Pinpoint the cell where the given text exists, returning its [x, y] midpoint coordinate. 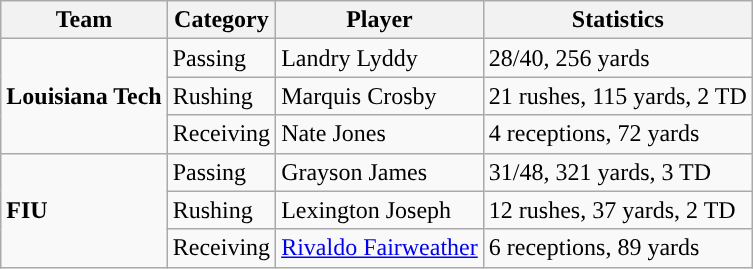
28/40, 256 yards [618, 58]
31/48, 321 yards, 3 TD [618, 172]
FIU [84, 210]
Statistics [618, 20]
Team [84, 20]
Landry Lyddy [380, 58]
Grayson James [380, 172]
Marquis Crosby [380, 96]
Louisiana Tech [84, 96]
Player [380, 20]
Nate Jones [380, 134]
Rivaldo Fairweather [380, 248]
Category [221, 20]
6 receptions, 89 yards [618, 248]
21 rushes, 115 yards, 2 TD [618, 96]
Lexington Joseph [380, 210]
12 rushes, 37 yards, 2 TD [618, 210]
4 receptions, 72 yards [618, 134]
